Identify which cell holds the provided text, then report its [x, y] central coordinate. 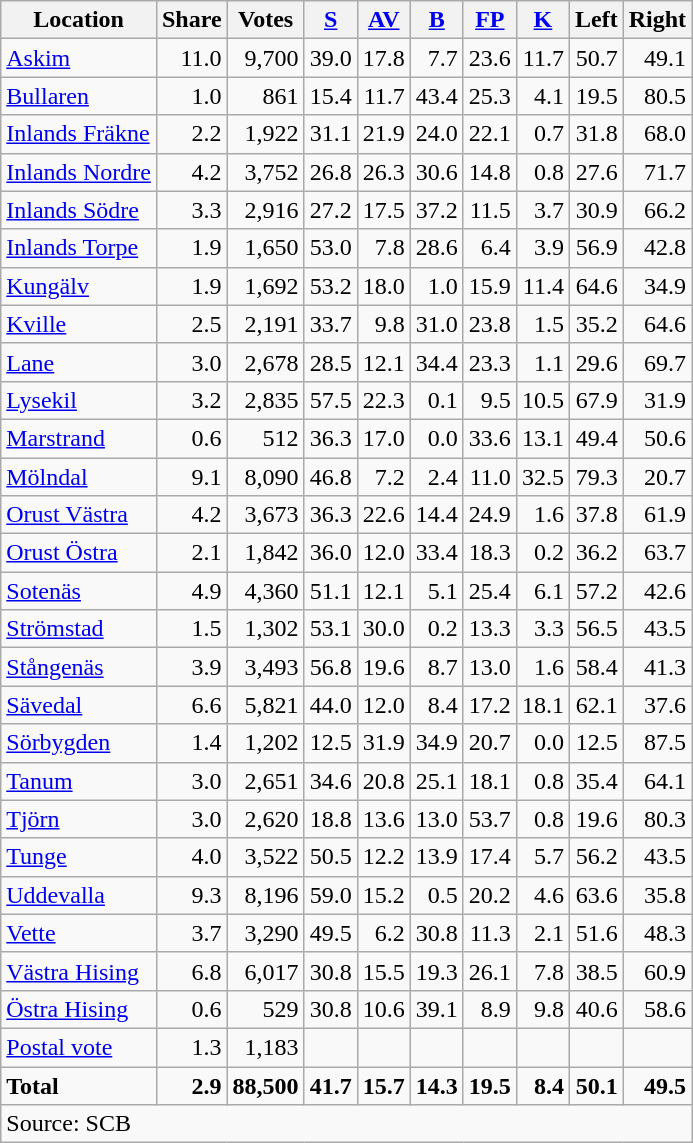
25.4 [490, 591]
Total [79, 1085]
10.6 [384, 1009]
25.3 [490, 96]
Vette [79, 933]
3,493 [266, 667]
26.3 [384, 172]
3,752 [266, 172]
53.2 [330, 286]
6.8 [192, 971]
529 [266, 1009]
50.6 [657, 438]
Sörbygden [79, 743]
35.8 [657, 895]
Inlands Nordre [79, 172]
22.3 [384, 400]
56.2 [596, 857]
19.3 [436, 971]
34.6 [330, 781]
1.1 [542, 362]
4.1 [542, 96]
23.6 [490, 58]
0.5 [436, 895]
33.6 [490, 438]
62.1 [596, 705]
53.1 [330, 629]
24.0 [436, 134]
5.7 [542, 857]
6.2 [384, 933]
Tanum [79, 781]
0.7 [542, 134]
1.4 [192, 743]
4,360 [266, 591]
21.9 [384, 134]
32.5 [542, 477]
59.0 [330, 895]
31.1 [330, 134]
17.0 [384, 438]
8.9 [490, 1009]
57.5 [330, 400]
9,700 [266, 58]
30.6 [436, 172]
30.0 [384, 629]
11.5 [490, 210]
3,673 [266, 515]
13.1 [542, 438]
6.6 [192, 705]
39.0 [330, 58]
26.8 [330, 172]
36.2 [596, 553]
46.8 [330, 477]
28.6 [436, 248]
2.4 [436, 477]
1.3 [192, 1047]
Kville [79, 324]
24.9 [490, 515]
Share [192, 20]
87.5 [657, 743]
Tunge [79, 857]
Askim [79, 58]
2.9 [192, 1085]
64.1 [657, 781]
6,017 [266, 971]
15.2 [384, 895]
51.6 [596, 933]
71.7 [657, 172]
14.3 [436, 1085]
29.6 [596, 362]
4.0 [192, 857]
1,692 [266, 286]
2.2 [192, 134]
28.5 [330, 362]
4.9 [192, 591]
41.7 [330, 1085]
1,842 [266, 553]
1,183 [266, 1047]
Inlands Torpe [79, 248]
13.6 [384, 819]
0.1 [436, 400]
40.6 [596, 1009]
38.5 [596, 971]
Votes [266, 20]
48.3 [657, 933]
Tjörn [79, 819]
15.9 [490, 286]
37.2 [436, 210]
13.9 [436, 857]
31.0 [436, 324]
6.4 [490, 248]
Postal vote [79, 1047]
Strömstad [79, 629]
56.5 [596, 629]
Location [79, 20]
23.3 [490, 362]
1,650 [266, 248]
2,191 [266, 324]
14.8 [490, 172]
35.4 [596, 781]
861 [266, 96]
18.3 [490, 553]
10.5 [542, 400]
58.6 [657, 1009]
Source: SCB [346, 1124]
68.0 [657, 134]
27.2 [330, 210]
37.6 [657, 705]
42.6 [657, 591]
7.7 [436, 58]
80.3 [657, 819]
80.5 [657, 96]
9.3 [192, 895]
50.7 [596, 58]
39.1 [436, 1009]
Orust Östra [79, 553]
2,678 [266, 362]
58.4 [596, 667]
69.7 [657, 362]
3,290 [266, 933]
20.2 [490, 895]
Orust Västra [79, 515]
57.2 [596, 591]
2,835 [266, 400]
53.0 [330, 248]
14.4 [436, 515]
56.9 [596, 248]
Mölndal [79, 477]
11.3 [490, 933]
2.5 [192, 324]
Bullaren [79, 96]
Lane [79, 362]
23.8 [490, 324]
Kungälv [79, 286]
43.4 [436, 96]
5,821 [266, 705]
18.0 [384, 286]
49.4 [596, 438]
AV [384, 20]
17.4 [490, 857]
13.3 [490, 629]
K [542, 20]
8,196 [266, 895]
Sotenäs [79, 591]
17.8 [384, 58]
22.6 [384, 515]
51.1 [330, 591]
FP [490, 20]
8,090 [266, 477]
50.5 [330, 857]
17.2 [490, 705]
88,500 [266, 1085]
41.3 [657, 667]
15.4 [330, 96]
512 [266, 438]
Östra Hising [79, 1009]
18.8 [330, 819]
9.5 [490, 400]
60.9 [657, 971]
1,302 [266, 629]
3,522 [266, 857]
27.6 [596, 172]
8.7 [436, 667]
33.4 [436, 553]
Right [657, 20]
53.7 [490, 819]
25.1 [436, 781]
31.8 [596, 134]
Marstrand [79, 438]
2,916 [266, 210]
Left [596, 20]
3.2 [192, 400]
15.5 [384, 971]
42.8 [657, 248]
22.1 [490, 134]
44.0 [330, 705]
Sävedal [79, 705]
33.7 [330, 324]
56.8 [330, 667]
49.1 [657, 58]
7.2 [384, 477]
Stångenäs [79, 667]
1,202 [266, 743]
11.4 [542, 286]
5.1 [436, 591]
6.1 [542, 591]
30.9 [596, 210]
Inlands Fräkne [79, 134]
20.8 [384, 781]
Inlands Södre [79, 210]
B [436, 20]
66.2 [657, 210]
36.0 [330, 553]
79.3 [596, 477]
17.5 [384, 210]
67.9 [596, 400]
63.6 [596, 895]
Uddevalla [79, 895]
35.2 [596, 324]
61.9 [657, 515]
Västra Hising [79, 971]
S [330, 20]
50.1 [596, 1085]
37.8 [596, 515]
2,651 [266, 781]
Lysekil [79, 400]
1,922 [266, 134]
2,620 [266, 819]
9.1 [192, 477]
63.7 [657, 553]
12.2 [384, 857]
26.1 [490, 971]
15.7 [384, 1085]
4.6 [542, 895]
34.4 [436, 362]
